Extract the [X, Y] coordinate from the center of the cell holding the provided text.  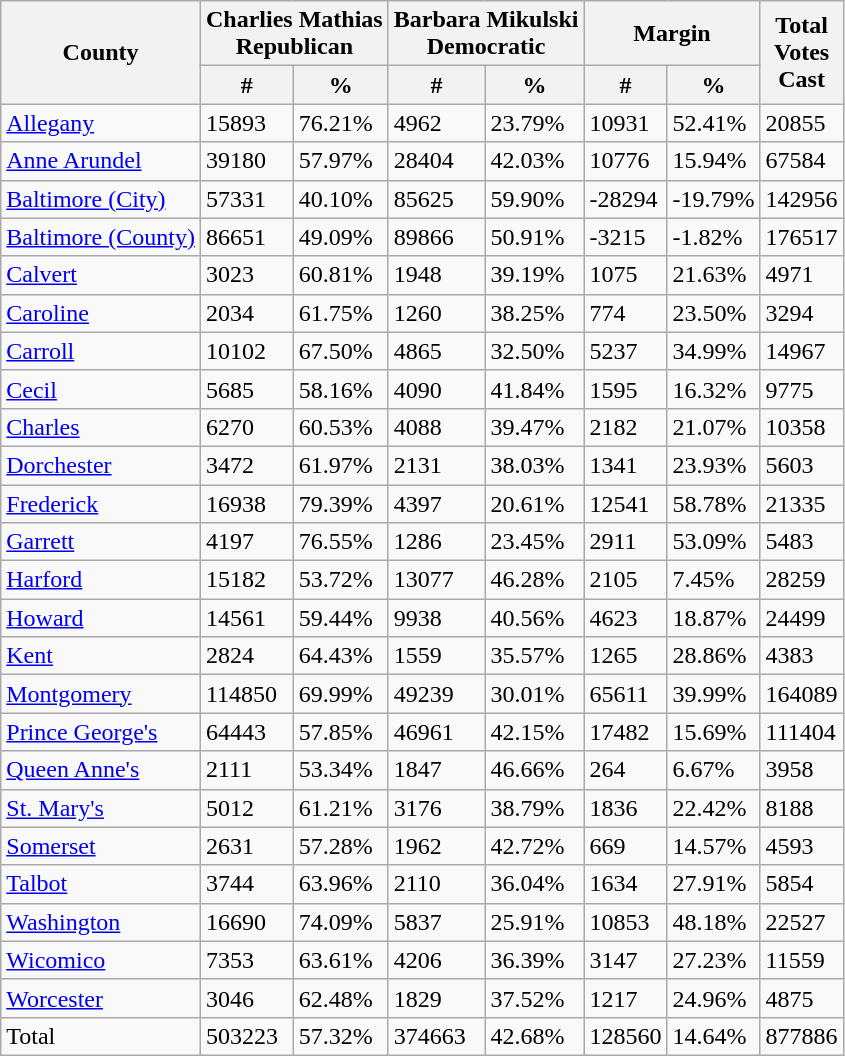
Barbara MikulskiDemocratic [486, 34]
15.94% [714, 161]
TotalVotesCast [802, 52]
4971 [802, 275]
65611 [626, 694]
64.43% [340, 656]
57.28% [340, 846]
7353 [246, 960]
5603 [802, 465]
-1.82% [714, 237]
60.81% [340, 275]
Allegany [101, 123]
Garrett [101, 542]
1217 [626, 998]
4197 [246, 542]
2034 [246, 313]
9938 [436, 618]
2131 [436, 465]
60.53% [340, 427]
4875 [802, 998]
2110 [436, 884]
15.69% [714, 732]
1559 [436, 656]
142956 [802, 199]
4397 [436, 503]
36.04% [534, 884]
37.52% [534, 998]
50.91% [534, 237]
36.39% [534, 960]
58.16% [340, 389]
74.09% [340, 922]
14.64% [714, 1036]
4962 [436, 123]
111404 [802, 732]
Caroline [101, 313]
-3215 [626, 237]
85625 [436, 199]
20.61% [534, 503]
877886 [802, 1036]
28259 [802, 580]
32.50% [534, 351]
28.86% [714, 656]
62.48% [340, 998]
3958 [802, 770]
2111 [246, 770]
89866 [436, 237]
1847 [436, 770]
30.01% [534, 694]
49.09% [340, 237]
9775 [802, 389]
11559 [802, 960]
53.34% [340, 770]
14.57% [714, 846]
46961 [436, 732]
Talbot [101, 884]
67.50% [340, 351]
1260 [436, 313]
42.68% [534, 1036]
Charlies MathiasRepublican [294, 34]
86651 [246, 237]
27.23% [714, 960]
3744 [246, 884]
Montgomery [101, 694]
5854 [802, 884]
Kent [101, 656]
38.79% [534, 808]
16690 [246, 922]
64443 [246, 732]
7.45% [714, 580]
76.21% [340, 123]
23.79% [534, 123]
4088 [436, 427]
5685 [246, 389]
57.97% [340, 161]
10776 [626, 161]
42.03% [534, 161]
59.90% [534, 199]
5483 [802, 542]
Prince George's [101, 732]
59.44% [340, 618]
69.99% [340, 694]
Calvert [101, 275]
1286 [436, 542]
23.50% [714, 313]
Howard [101, 618]
39.47% [534, 427]
18.87% [714, 618]
25.91% [534, 922]
1829 [436, 998]
21.63% [714, 275]
22.42% [714, 808]
Baltimore (City) [101, 199]
Harford [101, 580]
17482 [626, 732]
16.32% [714, 389]
4865 [436, 351]
39180 [246, 161]
57331 [246, 199]
12541 [626, 503]
6.67% [714, 770]
10931 [626, 123]
4090 [436, 389]
Anne Arundel [101, 161]
Margin [672, 34]
4623 [626, 618]
Dorchester [101, 465]
52.41% [714, 123]
41.84% [534, 389]
1948 [436, 275]
669 [626, 846]
St. Mary's [101, 808]
48.18% [714, 922]
8188 [802, 808]
23.45% [534, 542]
57.32% [340, 1036]
-28294 [626, 199]
1634 [626, 884]
10102 [246, 351]
15893 [246, 123]
61.75% [340, 313]
63.96% [340, 884]
24499 [802, 618]
4593 [802, 846]
1595 [626, 389]
20855 [802, 123]
2911 [626, 542]
1341 [626, 465]
Worcester [101, 998]
21.07% [714, 427]
46.28% [534, 580]
63.61% [340, 960]
Baltimore (County) [101, 237]
46.66% [534, 770]
5012 [246, 808]
774 [626, 313]
38.03% [534, 465]
39.19% [534, 275]
Charles [101, 427]
40.10% [340, 199]
38.25% [534, 313]
42.15% [534, 732]
128560 [626, 1036]
61.97% [340, 465]
Washington [101, 922]
42.72% [534, 846]
3046 [246, 998]
10853 [626, 922]
3147 [626, 960]
10358 [802, 427]
34.99% [714, 351]
76.55% [340, 542]
Queen Anne's [101, 770]
57.85% [340, 732]
13077 [436, 580]
503223 [246, 1036]
Somerset [101, 846]
14967 [802, 351]
1265 [626, 656]
39.99% [714, 694]
67584 [802, 161]
374663 [436, 1036]
5237 [626, 351]
1075 [626, 275]
6270 [246, 427]
164089 [802, 694]
1836 [626, 808]
16938 [246, 503]
40.56% [534, 618]
Frederick [101, 503]
61.21% [340, 808]
49239 [436, 694]
5837 [436, 922]
4206 [436, 960]
4383 [802, 656]
2824 [246, 656]
-19.79% [714, 199]
1962 [436, 846]
15182 [246, 580]
58.78% [714, 503]
Carroll [101, 351]
2182 [626, 427]
3176 [436, 808]
28404 [436, 161]
264 [626, 770]
County [101, 52]
35.57% [534, 656]
24.96% [714, 998]
Total [101, 1036]
22527 [802, 922]
3472 [246, 465]
Cecil [101, 389]
2105 [626, 580]
3294 [802, 313]
53.09% [714, 542]
23.93% [714, 465]
Wicomico [101, 960]
114850 [246, 694]
3023 [246, 275]
2631 [246, 846]
27.91% [714, 884]
176517 [802, 237]
53.72% [340, 580]
79.39% [340, 503]
21335 [802, 503]
14561 [246, 618]
